Search for the cell housing the specified text and yield its [x, y] center coordinate. 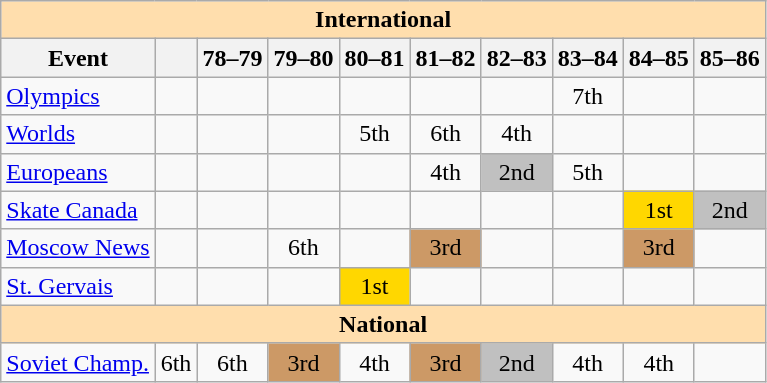
Soviet Champ. [78, 362]
St. Gervais [78, 286]
81–82 [446, 58]
Olympics [78, 96]
National [384, 324]
Moscow News [78, 248]
Worlds [78, 134]
7th [588, 96]
79–80 [304, 58]
Event [78, 58]
80–81 [374, 58]
International [384, 20]
Skate Canada [78, 210]
83–84 [588, 58]
84–85 [658, 58]
85–86 [730, 58]
Europeans [78, 172]
82–83 [516, 58]
78–79 [232, 58]
